Return [x, y] of the center of cell containing provided text 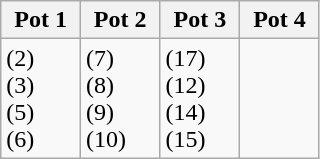
Pot 3 [200, 20]
Pot 1 [41, 20]
(7) (8) (9) (10) [120, 98]
Pot 2 [120, 20]
(2) (3) (5) (6) [41, 98]
Pot 4 [280, 20]
(17) (12) (14) (15) [200, 98]
